Provide the [x, y] coordinate of the cell's center where the given text is located.  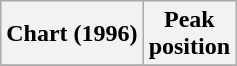
Chart (1996) [72, 34]
Peakposition [189, 34]
